Scan for the cell matching the given text and deliver its [x, y] coordinate at center. 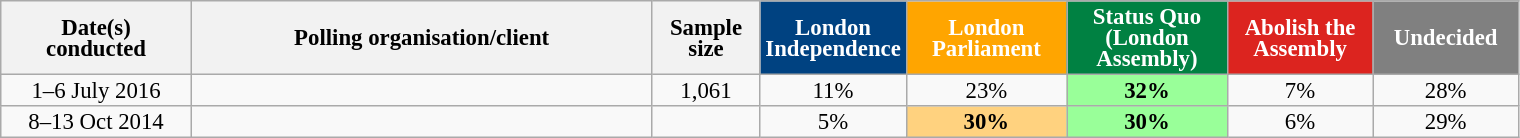
Sample size [706, 38]
29% [1446, 122]
23% [986, 91]
7% [1300, 91]
1–6 July 2016 [96, 91]
London Independence [833, 38]
11% [833, 91]
6% [1300, 122]
1,061 [706, 91]
28% [1446, 91]
5% [833, 122]
Date(s)conducted [96, 38]
8–13 Oct 2014 [96, 122]
Undecided [1446, 38]
Polling organisation/client [422, 38]
32% [1148, 91]
Abolish the Assembly [1300, 38]
London Parliament [986, 38]
Status Quo (London Assembly) [1148, 38]
